Find where the given text appears and provide that cell's center as [X, Y] coordinate. 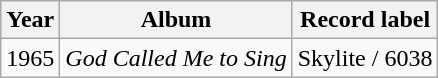
Year [30, 20]
Album [176, 20]
God Called Me to Sing [176, 58]
1965 [30, 58]
Skylite / 6038 [365, 58]
Record label [365, 20]
